Capture the cell that displays the provided text and extract its [X, Y] central coordinate. 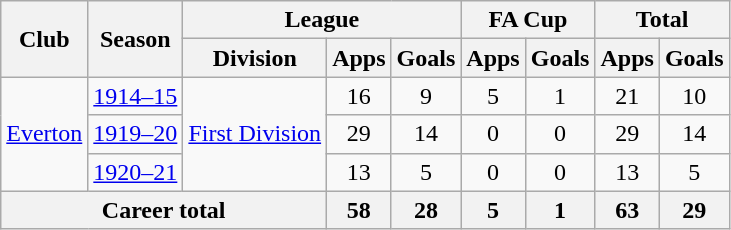
16 [359, 96]
28 [426, 210]
League [322, 20]
Division [255, 58]
Everton [44, 134]
21 [627, 96]
Career total [164, 210]
1920–21 [136, 172]
Season [136, 39]
1919–20 [136, 134]
FA Cup [528, 20]
9 [426, 96]
Total [662, 20]
1914–15 [136, 96]
10 [694, 96]
63 [627, 210]
First Division [255, 134]
Club [44, 39]
58 [359, 210]
